Return [X, Y] of the center of cell containing provided text 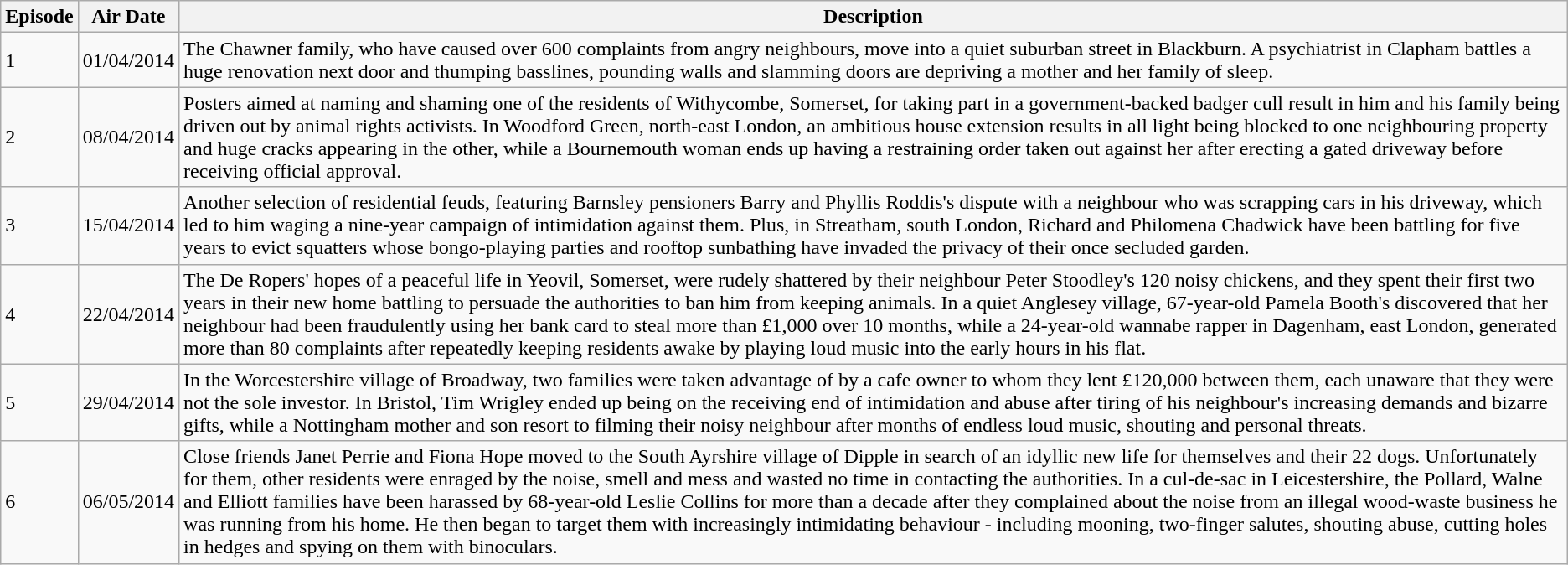
3 [39, 225]
Description [874, 17]
6 [39, 502]
2 [39, 137]
4 [39, 314]
Episode [39, 17]
Air Date [128, 17]
08/04/2014 [128, 137]
15/04/2014 [128, 225]
22/04/2014 [128, 314]
5 [39, 402]
06/05/2014 [128, 502]
29/04/2014 [128, 402]
1 [39, 60]
01/04/2014 [128, 60]
